Search for the cell housing the specified text and yield its (X, Y) center coordinate. 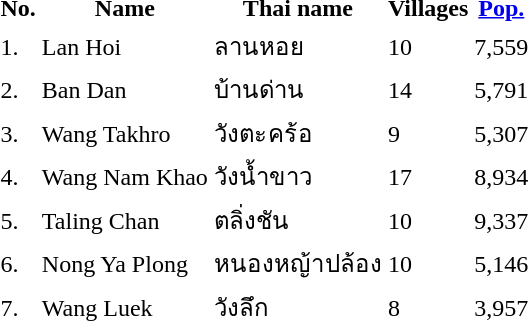
Taling Chan (124, 220)
ตลิ่งชัน (298, 220)
หนองหญ้าปล้อง (298, 264)
Wang Takhro (124, 133)
Ban Dan (124, 90)
Wang Nam Khao (124, 176)
14 (428, 90)
วังตะคร้อ (298, 133)
Nong Ya Plong (124, 264)
บ้านด่าน (298, 90)
17 (428, 176)
9 (428, 133)
Lan Hoi (124, 46)
ลานหอย (298, 46)
วังน้ำขาว (298, 176)
